Locate the cell with the specified text and output its (x, y) center coordinate. 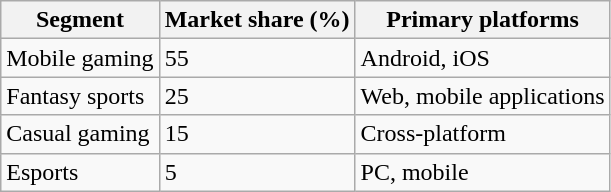
Segment (80, 20)
Casual gaming (80, 134)
15 (257, 134)
Esports (80, 172)
Primary platforms (482, 20)
PC, mobile (482, 172)
Market share (%) (257, 20)
55 (257, 58)
5 (257, 172)
Fantasy sports (80, 96)
Cross-platform (482, 134)
Mobile gaming (80, 58)
Web, mobile applications (482, 96)
Android, iOS (482, 58)
25 (257, 96)
